From the cell containing the given text, extract its center point as (X, Y) coordinate. 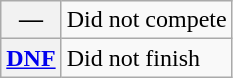
— (31, 20)
DNF (31, 58)
Did not finish (146, 58)
Did not compete (146, 20)
